Provide the (X, Y) coordinate of the cell's center where the given text is located.  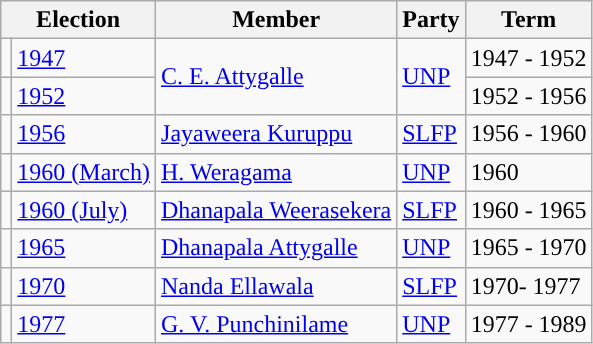
1970 (84, 286)
1952 - 1956 (528, 96)
1960 (528, 172)
1965 (84, 248)
1947 - 1952 (528, 58)
Party (431, 20)
1965 - 1970 (528, 248)
1970- 1977 (528, 286)
Member (276, 20)
Election (78, 20)
H. Weragama (276, 172)
Dhanapala Attygalle (276, 248)
1960 - 1965 (528, 210)
1960 (March) (84, 172)
G. V. Punchinilame (276, 324)
1956 (84, 134)
1952 (84, 96)
Nanda Ellawala (276, 286)
C. E. Attygalle (276, 77)
1960 (July) (84, 210)
Dhanapala Weerasekera (276, 210)
1947 (84, 58)
1977 - 1989 (528, 324)
Term (528, 20)
1977 (84, 324)
1956 - 1960 (528, 134)
Jayaweera Kuruppu (276, 134)
